From the cell containing the given text, extract its center point as (x, y) coordinate. 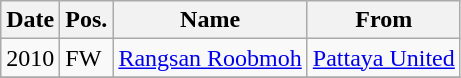
Date (30, 20)
Pattaya United (384, 58)
From (384, 20)
Rangsan Roobmoh (210, 58)
FW (86, 58)
Pos. (86, 20)
Name (210, 20)
2010 (30, 58)
